Find where the given text appears and provide that cell's center as (X, Y) coordinate. 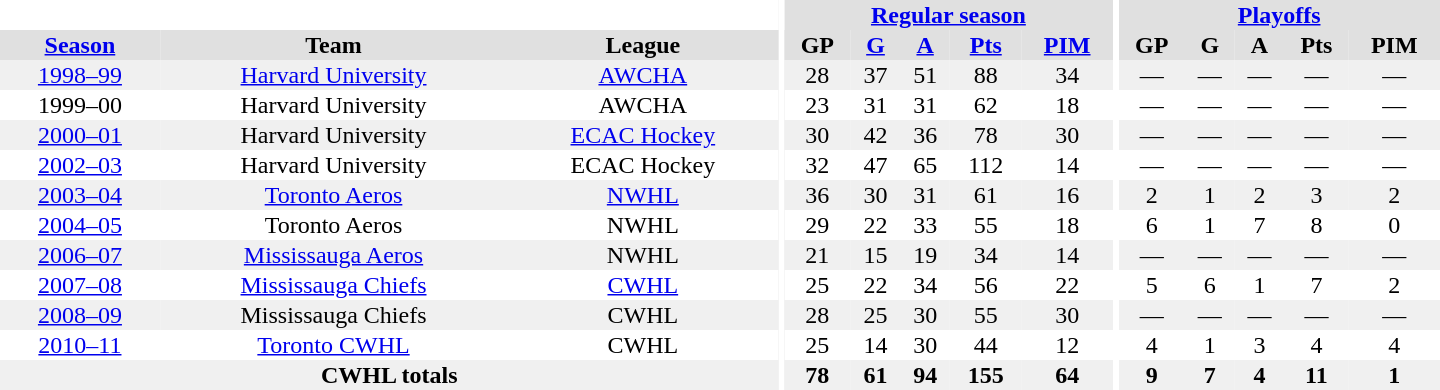
32 (818, 165)
11 (1316, 375)
Team (334, 45)
44 (986, 345)
9 (1152, 375)
21 (818, 255)
League (642, 45)
94 (925, 375)
64 (1068, 375)
2003–04 (80, 195)
8 (1316, 225)
0 (1394, 225)
19 (925, 255)
Toronto CWHL (334, 345)
112 (986, 165)
Season (80, 45)
Playoffs (1279, 15)
CWHL totals (389, 375)
88 (986, 75)
Mississauga Aeros (334, 255)
2004–05 (80, 225)
1999–00 (80, 105)
2002–03 (80, 165)
5 (1152, 285)
2008–09 (80, 315)
51 (925, 75)
37 (876, 75)
12 (1068, 345)
23 (818, 105)
16 (1068, 195)
29 (818, 225)
155 (986, 375)
2007–08 (80, 285)
1998–99 (80, 75)
56 (986, 285)
65 (925, 165)
62 (986, 105)
42 (876, 135)
Regular season (948, 15)
2000–01 (80, 135)
2006–07 (80, 255)
2010–11 (80, 345)
33 (925, 225)
15 (876, 255)
47 (876, 165)
